Pinpoint the cell where the given text exists, returning its (X, Y) midpoint coordinate. 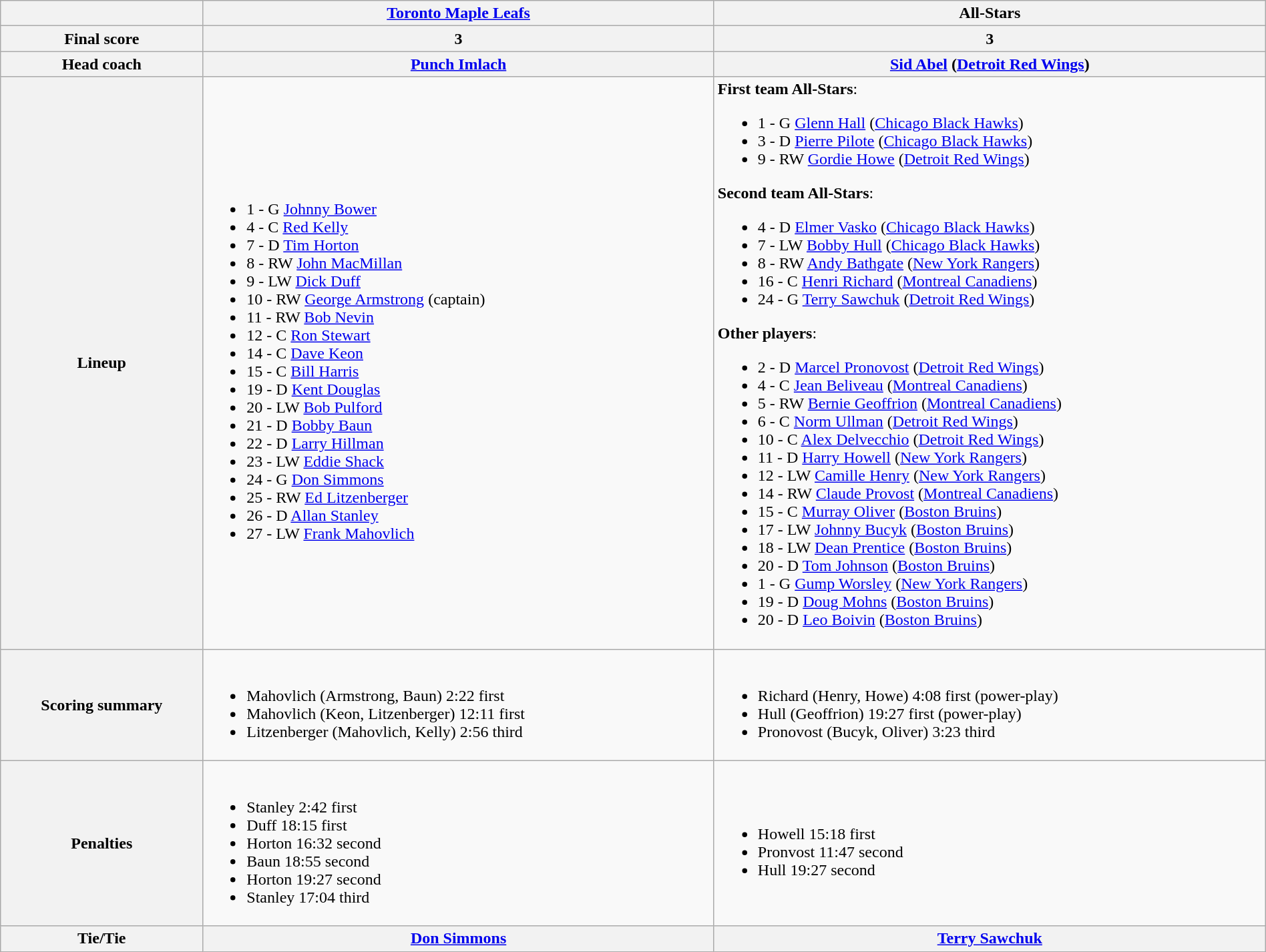
All-Stars (990, 13)
Tie/Tie (101, 939)
Final score (101, 39)
Scoring summary (101, 705)
Terry Sawchuk (990, 939)
Sid Abel (Detroit Red Wings) (990, 64)
Don Simmons (459, 939)
Head coach (101, 64)
Richard (Henry, Howe) 4:08 first (power-play)Hull (Geoffrion) 19:27 first (power-play)Pronovost (Bucyk, Oliver) 3:23 third (990, 705)
Penalties (101, 843)
Lineup (101, 363)
Mahovlich (Armstrong, Baun) 2:22 firstMahovlich (Keon, Litzenberger) 12:11 firstLitzenberger (Mahovlich, Kelly) 2:56 third (459, 705)
Howell 15:18 firstPronvost 11:47 secondHull 19:27 second (990, 843)
Stanley 2:42 firstDuff 18:15 firstHorton 16:32 secondBaun 18:55 secondHorton 19:27 secondStanley 17:04 third (459, 843)
Punch Imlach (459, 64)
Toronto Maple Leafs (459, 13)
